Pinpoint the cell where the given text exists, returning its [x, y] midpoint coordinate. 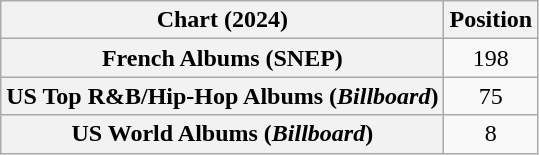
Position [491, 20]
8 [491, 134]
198 [491, 58]
US Top R&B/Hip-Hop Albums (Billboard) [222, 96]
French Albums (SNEP) [222, 58]
Chart (2024) [222, 20]
US World Albums (Billboard) [222, 134]
75 [491, 96]
